Output the [x, y] coordinate of the center of the cell containing the given text.  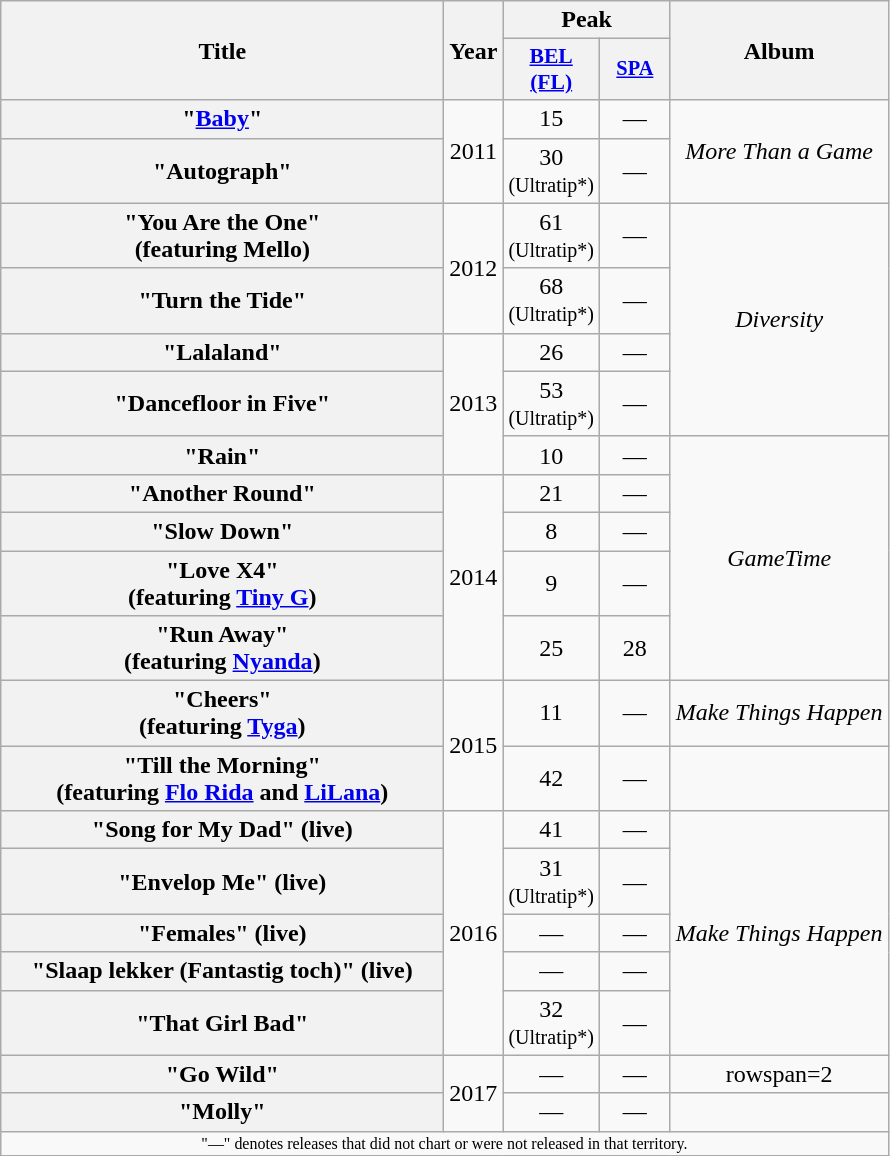
"Molly" [222, 1112]
42 [552, 778]
Year [474, 50]
"That Girl Bad" [222, 1022]
31(Ultratip*) [552, 882]
rowspan=2 [779, 1074]
GameTime [779, 558]
Album [779, 50]
11 [552, 714]
"Slaap lekker (Fantastig toch)" (live) [222, 971]
Diversity [779, 320]
2017 [474, 1093]
15 [552, 119]
"Baby" [222, 119]
SPA [634, 70]
2013 [474, 404]
"Envelop Me" (live) [222, 882]
"Go Wild" [222, 1074]
BEL(FL) [552, 70]
25 [552, 648]
"Slow Down" [222, 531]
2014 [474, 577]
30(Ultratip*) [552, 170]
"Run Away"(featuring Nyanda) [222, 648]
61(Ultratip*) [552, 236]
Peak [586, 20]
53(Ultratip*) [552, 404]
2015 [474, 746]
"Lalaland" [222, 352]
2011 [474, 152]
"Song for My Dad" (live) [222, 830]
"You Are the One"(featuring Mello) [222, 236]
"Autograph" [222, 170]
2012 [474, 268]
"—" denotes releases that did not chart or were not released in that territory. [444, 1143]
41 [552, 830]
2016 [474, 933]
21 [552, 493]
8 [552, 531]
10 [552, 455]
26 [552, 352]
"Cheers"(featuring Tyga) [222, 714]
"Turn the Tide" [222, 300]
"Another Round" [222, 493]
28 [634, 648]
"Rain" [222, 455]
"Dancefloor in Five" [222, 404]
32(Ultratip*) [552, 1022]
"Females" (live) [222, 933]
68(Ultratip*) [552, 300]
Title [222, 50]
"Till the Morning"(featuring Flo Rida and LiLana) [222, 778]
"Love X4"(featuring Tiny G) [222, 582]
9 [552, 582]
More Than a Game [779, 152]
